Find where the given text appears and provide that cell's center as [X, Y] coordinate. 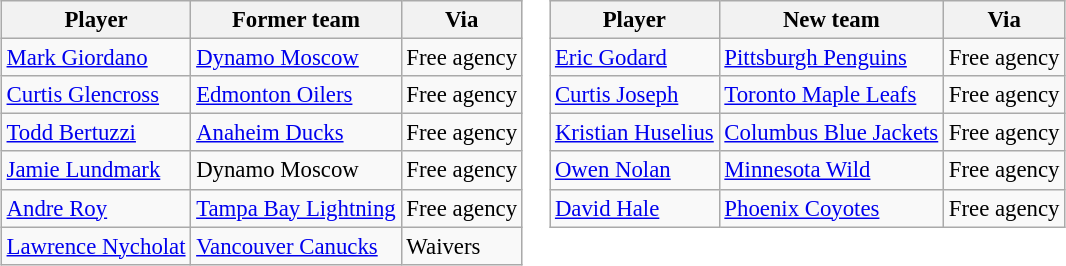
Lawrence Nycholat [96, 246]
Andre Roy [96, 208]
Eric Godard [634, 58]
Pittsburgh Penguins [831, 58]
Tampa Bay Lightning [296, 208]
Owen Nolan [634, 170]
New team [831, 20]
Former team [296, 20]
Edmonton Oilers [296, 95]
Minnesota Wild [831, 170]
Todd Bertuzzi [96, 133]
Vancouver Canucks [296, 246]
Curtis Joseph [634, 95]
Phoenix Coyotes [831, 208]
Kristian Huselius [634, 133]
Jamie Lundmark [96, 170]
Anaheim Ducks [296, 133]
Columbus Blue Jackets [831, 133]
Mark Giordano [96, 58]
Waivers [462, 246]
David Hale [634, 208]
Curtis Glencross [96, 95]
Toronto Maple Leafs [831, 95]
